For the text-containing cell, return its midpoint in (x, y) coordinate format. 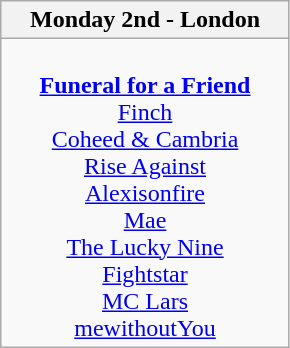
Funeral for a Friend Finch Coheed & Cambria Rise Against Alexisonfire Mae The Lucky Nine Fightstar MC Lars mewithoutYou (146, 193)
Monday 2nd - London (146, 20)
